Provide the [X, Y] coordinate of the cell's center where the given text is located.  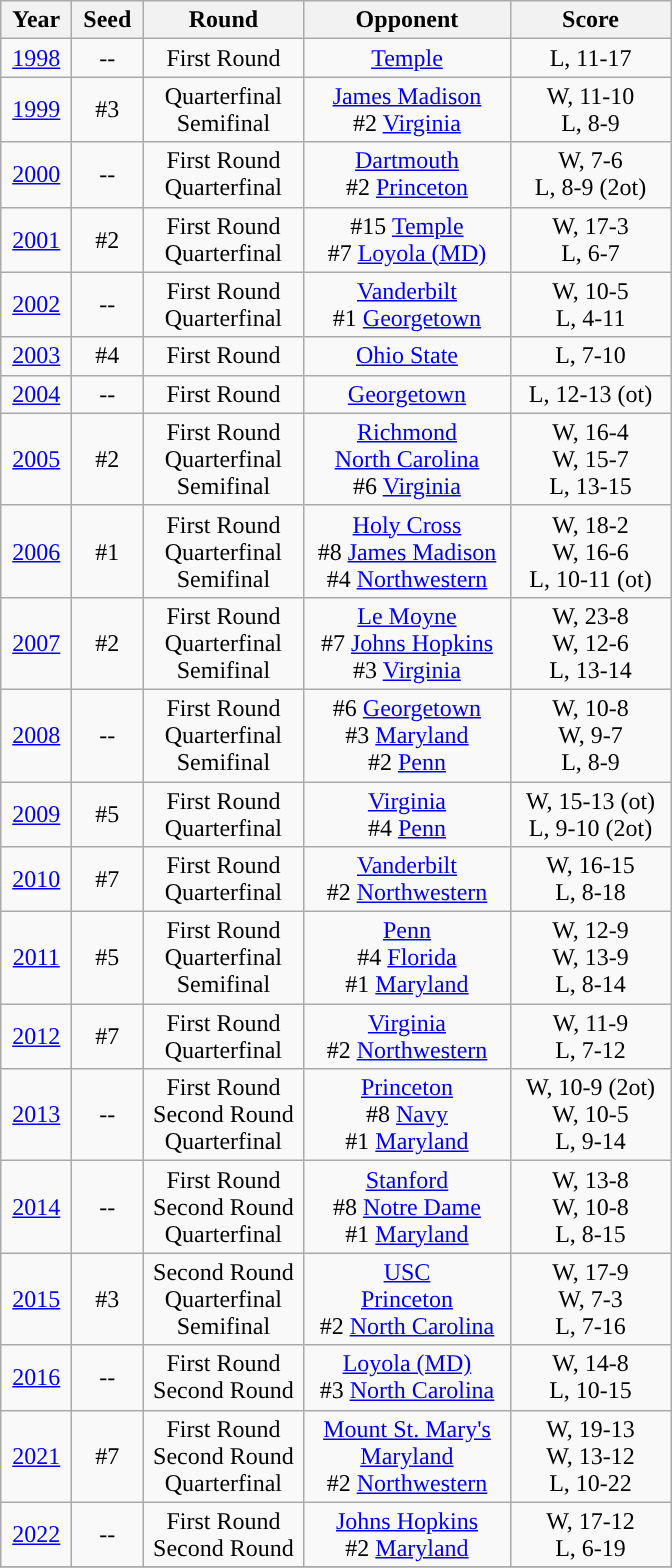
W, 19-13W, 13-12L, 10-22 [590, 1456]
2000 [36, 174]
Le Moyne#7 Johns Hopkins#3 Virginia [407, 643]
Virginia#2 Northwestern [407, 1036]
Vanderbilt#2 Northwestern [407, 880]
#6 Georgetown#3 Maryland#2 Penn [407, 735]
Ohio State [407, 356]
RichmondNorth Carolina#6 Virginia [407, 459]
Holy Cross#8 James Madison#4 Northwestern [407, 551]
W, 12-9W, 13-9L, 8-14 [590, 958]
Mount St. Mary'sMaryland#2 Northwestern [407, 1456]
James Madison#2 Virginia [407, 110]
W, 23-8W, 12-6L, 13-14 [590, 643]
Score [590, 20]
W, 10-5L, 4-11 [590, 304]
W, 14-8L, 10-15 [590, 1378]
L, 12-13 (ot) [590, 394]
Princeton#8 Navy#1 Maryland [407, 1115]
2015 [36, 1299]
W, 16-15L, 8-18 [590, 880]
2006 [36, 551]
2001 [36, 240]
Seed [108, 20]
W, 18-2W, 16-6L, 10-11 (ot) [590, 551]
#4 [108, 356]
W, 17-9W, 7-3L, 7-16 [590, 1299]
Second RoundQuarterfinalSemifinal [224, 1299]
#1 [108, 551]
2004 [36, 394]
2013 [36, 1115]
#15 Temple#7 Loyola (MD) [407, 240]
2014 [36, 1207]
Stanford#8 Notre Dame#1 Maryland [407, 1207]
2011 [36, 958]
2021 [36, 1456]
QuarterfinalSemifinal [224, 110]
Dartmouth#2 Princeton [407, 174]
W, 17-12L, 6-19 [590, 1534]
Loyola (MD)#3 North Carolina [407, 1378]
Round [224, 20]
W, 10-9 (2ot)W, 10-5L, 9-14 [590, 1115]
W, 10-8W, 9-7L, 8-9 [590, 735]
W, 7-6L, 8-9 (2ot) [590, 174]
W, 11-9L, 7-12 [590, 1036]
Temple [407, 58]
Vanderbilt#1 Georgetown [407, 304]
2010 [36, 880]
2012 [36, 1036]
W, 11-10L, 8-9 [590, 110]
Opponent [407, 20]
Johns Hopkins#2 Maryland [407, 1534]
USCPrinceton#2 North Carolina [407, 1299]
1998 [36, 58]
Penn#4 Florida#1 Maryland [407, 958]
W, 15-13 (ot)L, 9-10 (2ot) [590, 814]
2005 [36, 459]
W, 17-3L, 6-7 [590, 240]
2003 [36, 356]
2002 [36, 304]
1999 [36, 110]
Georgetown [407, 394]
2008 [36, 735]
W, 16-4W, 15-7L, 13-15 [590, 459]
Year [36, 20]
L, 11-17 [590, 58]
2007 [36, 643]
2022 [36, 1534]
L, 7-10 [590, 356]
W, 13-8W, 10-8L, 8-15 [590, 1207]
2016 [36, 1378]
Virginia#4 Penn [407, 814]
2009 [36, 814]
